Find where the given text appears and provide that cell's center as [x, y] coordinate. 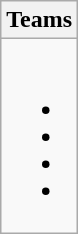
Teams [40, 20]
